Determine the [x, y] coordinate at the center of the cell enclosing the given text.  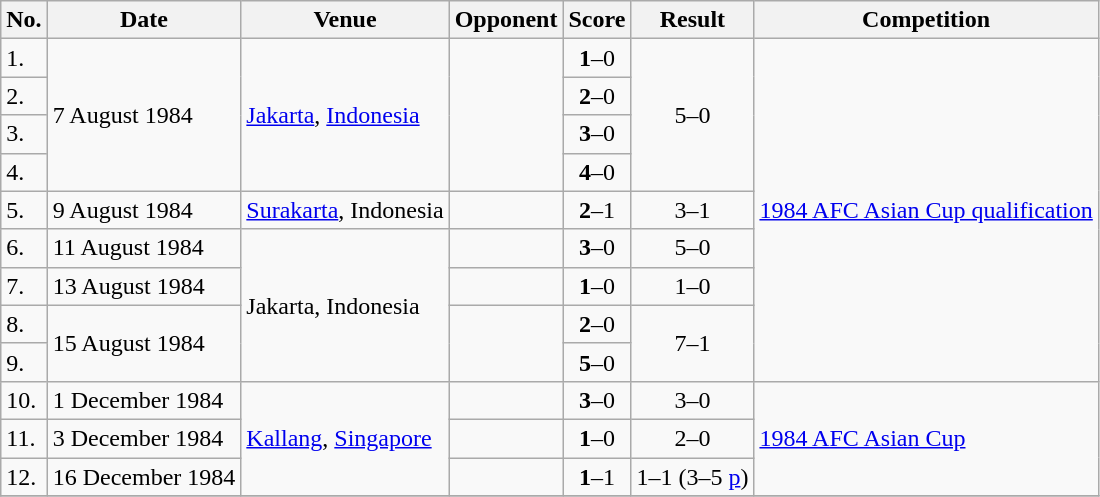
3 December 1984 [144, 438]
11. [24, 438]
1984 AFC Asian Cup [926, 438]
3–1 [692, 210]
7 August 1984 [144, 115]
No. [24, 20]
1–1 (3–5 p) [692, 477]
1. [24, 58]
Venue [345, 20]
Date [144, 20]
9 August 1984 [144, 210]
7–1 [692, 343]
Competition [926, 20]
13 August 1984 [144, 286]
5. [24, 210]
3. [24, 134]
1984 AFC Asian Cup qualification [926, 210]
4. [24, 172]
12. [24, 477]
1–1 [597, 477]
Result [692, 20]
2–1 [597, 210]
1 December 1984 [144, 400]
7. [24, 286]
15 August 1984 [144, 343]
16 December 1984 [144, 477]
9. [24, 362]
Opponent [506, 20]
Surakarta, Indonesia [345, 210]
4–0 [597, 172]
6. [24, 248]
10. [24, 400]
2. [24, 96]
Kallang, Singapore [345, 438]
Score [597, 20]
8. [24, 324]
11 August 1984 [144, 248]
